Find where the given text appears and provide that cell's center as (X, Y) coordinate. 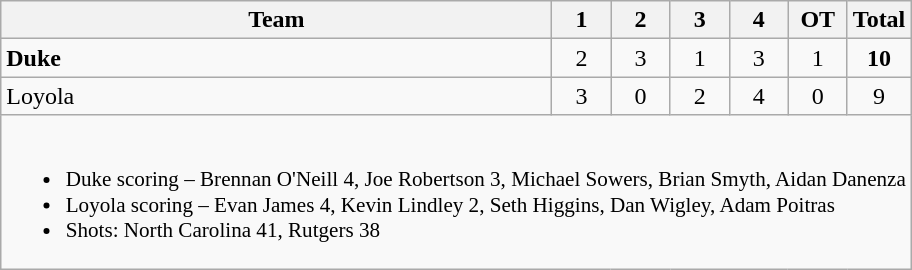
9 (879, 96)
10 (879, 58)
Duke (276, 58)
Total (879, 20)
OT (818, 20)
Team (276, 20)
Loyola (276, 96)
